Determine the [X, Y] coordinate at the center of the cell enclosing the given text.  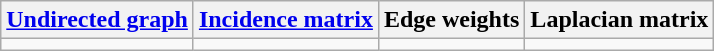
Incidence matrix [286, 20]
Undirected graph [98, 20]
Laplacian matrix [620, 20]
Edge weights [451, 20]
